Scan for the cell matching the given text and deliver its [X, Y] coordinate at center. 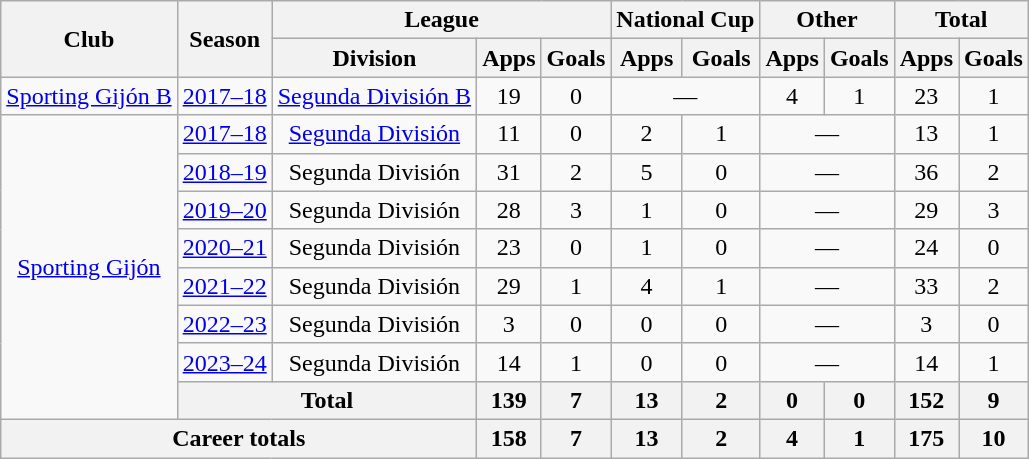
19 [509, 96]
24 [926, 248]
Segunda División B [374, 96]
Season [224, 39]
175 [926, 438]
Club [89, 39]
Division [374, 58]
28 [509, 210]
9 [994, 400]
2023–24 [224, 362]
5 [647, 172]
139 [509, 400]
Sporting Gijón B [89, 96]
2020–21 [224, 248]
36 [926, 172]
152 [926, 400]
158 [509, 438]
2018–19 [224, 172]
2019–20 [224, 210]
31 [509, 172]
Other [827, 20]
League [442, 20]
Sporting Gijón [89, 267]
2022–23 [224, 324]
Career totals [239, 438]
11 [509, 134]
10 [994, 438]
2021–22 [224, 286]
33 [926, 286]
National Cup [686, 20]
